Provide the (x, y) coordinate of the cell's center where the given text is located.  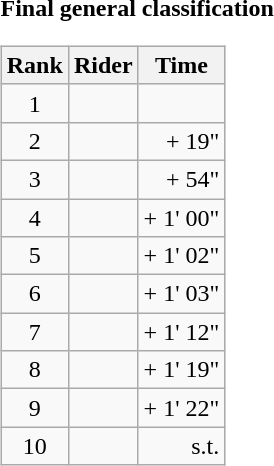
10 (34, 446)
4 (34, 217)
9 (34, 408)
+ 54" (182, 179)
1 (34, 103)
s.t. (182, 446)
Rider (103, 65)
3 (34, 179)
7 (34, 332)
+ 1' 22" (182, 408)
8 (34, 370)
+ 19" (182, 141)
5 (34, 256)
Rank (34, 65)
+ 1' 00" (182, 217)
+ 1' 19" (182, 370)
+ 1' 02" (182, 256)
6 (34, 294)
Time (182, 65)
2 (34, 141)
+ 1' 03" (182, 294)
+ 1' 12" (182, 332)
